For the text-containing cell, return its midpoint in (x, y) coordinate format. 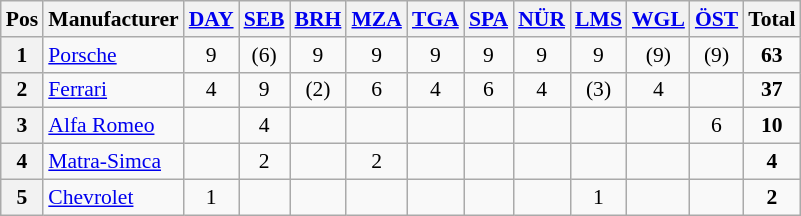
ÖST (716, 19)
(2) (318, 90)
37 (772, 90)
Porsche (113, 55)
Manufacturer (113, 19)
SPA (488, 19)
TGA (436, 19)
Alfa Romeo (113, 126)
Pos (22, 19)
SEB (264, 19)
3 (22, 126)
Matra-Simca (113, 162)
(3) (598, 90)
63 (772, 55)
(6) (264, 55)
BRH (318, 19)
MZA (376, 19)
DAY (212, 19)
NÜR (542, 19)
Ferrari (113, 90)
WGL (658, 19)
5 (22, 197)
Total (772, 19)
10 (772, 126)
LMS (598, 19)
Chevrolet (113, 197)
